From the cell containing the given text, extract its center point as (x, y) coordinate. 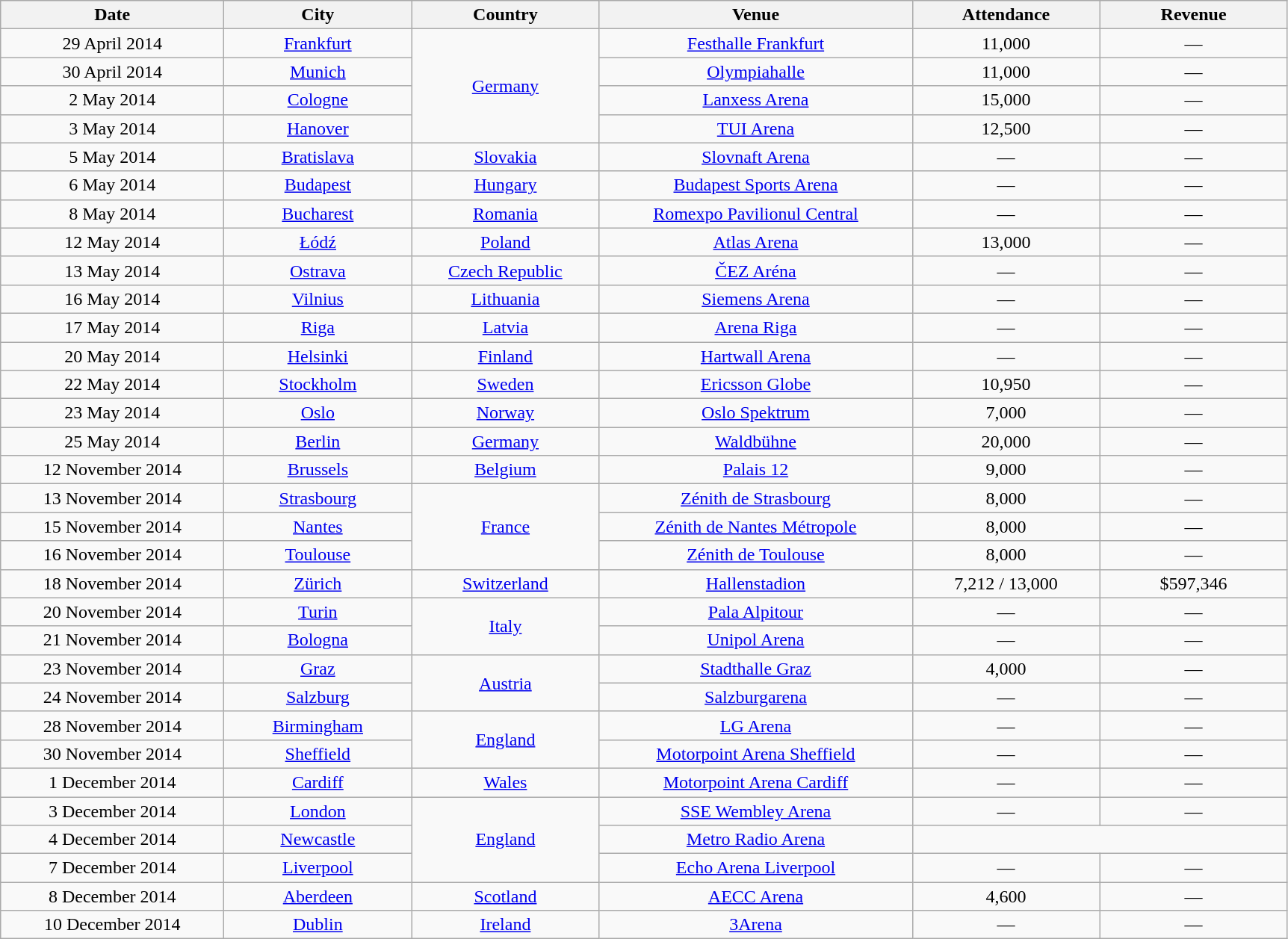
Italy (505, 626)
28 November 2014 (112, 725)
Slovakia (505, 157)
LG Arena (756, 725)
Sweden (505, 385)
SSE Wembley Arena (756, 811)
Atlas Arena (756, 242)
12,500 (1006, 128)
Hanover (318, 128)
Graz (318, 669)
Liverpool (318, 868)
Dublin (318, 925)
4,000 (1006, 669)
Bologna (318, 640)
Zénith de Toulouse (756, 555)
TUI Arena (756, 128)
4,600 (1006, 896)
Austria (505, 683)
10,950 (1006, 385)
Riga (318, 327)
1 December 2014 (112, 782)
Strasbourg (318, 498)
Motorpoint Arena Cardiff (756, 782)
Venue (756, 15)
Budapest Sports Arena (756, 185)
Revenue (1194, 15)
8 May 2014 (112, 214)
10 December 2014 (112, 925)
Arena Riga (756, 327)
20,000 (1006, 441)
Hartwall Arena (756, 356)
Norway (505, 413)
Munich (318, 72)
Turin (318, 612)
Festhalle Frankfurt (756, 43)
15 November 2014 (112, 527)
16 May 2014 (112, 299)
Salzburgarena (756, 697)
Budapest (318, 185)
Stadthalle Graz (756, 669)
13 May 2014 (112, 270)
17 May 2014 (112, 327)
30 April 2014 (112, 72)
Zürich (318, 583)
22 May 2014 (112, 385)
Frankfurt (318, 43)
Lithuania (505, 299)
Ireland (505, 925)
Latvia (505, 327)
Stockholm (318, 385)
Berlin (318, 441)
Country (505, 15)
Date (112, 15)
Oslo Spektrum (756, 413)
London (318, 811)
Palais 12 (756, 470)
Pala Alpitour (756, 612)
13,000 (1006, 242)
Attendance (1006, 15)
Waldbühne (756, 441)
7,000 (1006, 413)
Vilnius (318, 299)
13 November 2014 (112, 498)
Siemens Arena (756, 299)
Scotland (505, 896)
12 November 2014 (112, 470)
Poland (505, 242)
Bratislava (318, 157)
Hallenstadion (756, 583)
Unipol Arena (756, 640)
Finland (505, 356)
Zénith de Nantes Métropole (756, 527)
Hungary (505, 185)
Czech Republic (505, 270)
Łódź (318, 242)
Toulouse (318, 555)
7,212 / 13,000 (1006, 583)
ČEZ Aréna (756, 270)
5 May 2014 (112, 157)
Cardiff (318, 782)
AECC Arena (756, 896)
Helsinki (318, 356)
23 May 2014 (112, 413)
3Arena (756, 925)
3 December 2014 (112, 811)
Sheffield (318, 754)
Aberdeen (318, 896)
15,000 (1006, 100)
Romania (505, 214)
Newcastle (318, 840)
Cologne (318, 100)
Wales (505, 782)
16 November 2014 (112, 555)
21 November 2014 (112, 640)
Salzburg (318, 697)
Belgium (505, 470)
9,000 (1006, 470)
7 December 2014 (112, 868)
Switzerland (505, 583)
Oslo (318, 413)
Ostrava (318, 270)
4 December 2014 (112, 840)
Nantes (318, 527)
23 November 2014 (112, 669)
Zénith de Strasbourg (756, 498)
20 November 2014 (112, 612)
8 December 2014 (112, 896)
City (318, 15)
Olympiahalle (756, 72)
Motorpoint Arena Sheffield (756, 754)
Metro Radio Arena (756, 840)
29 April 2014 (112, 43)
Bucharest (318, 214)
Romexpo Pavilionul Central (756, 214)
25 May 2014 (112, 441)
18 November 2014 (112, 583)
Ericsson Globe (756, 385)
12 May 2014 (112, 242)
24 November 2014 (112, 697)
30 November 2014 (112, 754)
France (505, 527)
Brussels (318, 470)
2 May 2014 (112, 100)
Birmingham (318, 725)
6 May 2014 (112, 185)
3 May 2014 (112, 128)
20 May 2014 (112, 356)
Slovnaft Arena (756, 157)
$597,346 (1194, 583)
Lanxess Arena (756, 100)
Echo Arena Liverpool (756, 868)
